Identify which cell holds the provided text, then report its (x, y) central coordinate. 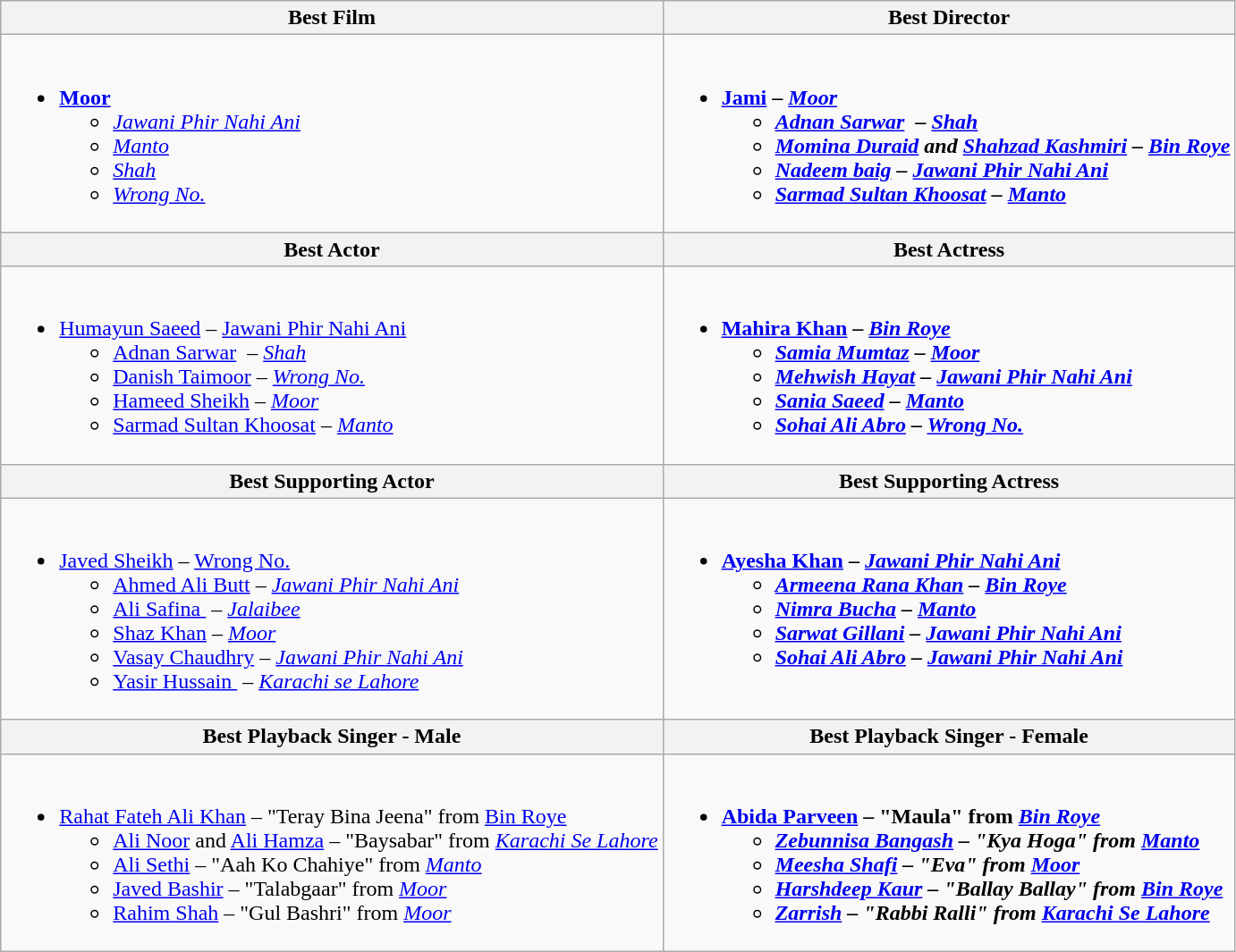
Best Supporting Actor (332, 481)
Humayun Saeed – Jawani Phir Nahi AniAdnan Sarwar – ShahDanish Taimoor – Wrong No.Hameed Sheikh – MoorSarmad Sultan Khoosat – Manto (332, 365)
Best Playback Singer - Male (332, 737)
Best Actor (332, 249)
Moor Jawani Phir Nahi AniMantoShahWrong No. (332, 134)
Best Film (332, 18)
Best Actress (949, 249)
Best Director (949, 18)
Jami – MoorAdnan Sarwar – ShahMomina Duraid and Shahzad Kashmiri – Bin RoyeNadeem baig – Jawani Phir Nahi AniSarmad Sultan Khoosat – Manto (949, 134)
Best Supporting Actress (949, 481)
Mahira Khan – Bin RoyeSamia Mumtaz – MoorMehwish Hayat – Jawani Phir Nahi AniSania Saeed – MantoSohai Ali Abro – Wrong No. (949, 365)
Best Playback Singer - Female (949, 737)
